Identify which cell holds the provided text, then report its (x, y) central coordinate. 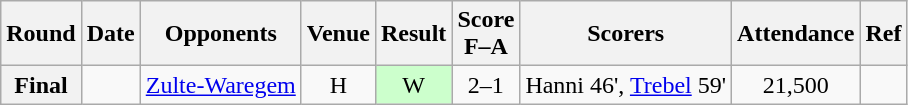
H (338, 85)
Venue (338, 34)
Opponents (220, 34)
Attendance (796, 34)
Final (41, 85)
Result (413, 34)
Zulte-Waregem (220, 85)
Scorers (626, 34)
2–1 (486, 85)
ScoreF–A (486, 34)
Date (110, 34)
Ref (884, 34)
21,500 (796, 85)
Hanni 46', Trebel 59' (626, 85)
W (413, 85)
Round (41, 34)
